Determine the [x, y] coordinate at the center of the cell enclosing the given text.  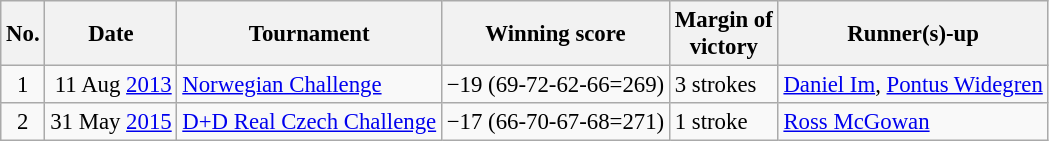
Norwegian Challenge [309, 85]
Tournament [309, 34]
Runner(s)-up [913, 34]
Winning score [555, 34]
1 [23, 85]
Ross McGowan [913, 122]
Daniel Im, Pontus Widegren [913, 85]
11 Aug 2013 [111, 85]
1 stroke [724, 122]
D+D Real Czech Challenge [309, 122]
No. [23, 34]
2 [23, 122]
Date [111, 34]
Margin ofvictory [724, 34]
3 strokes [724, 85]
−19 (69-72-62-66=269) [555, 85]
−17 (66-70-67-68=271) [555, 122]
31 May 2015 [111, 122]
